Scan for the cell matching the given text and deliver its (X, Y) coordinate at center. 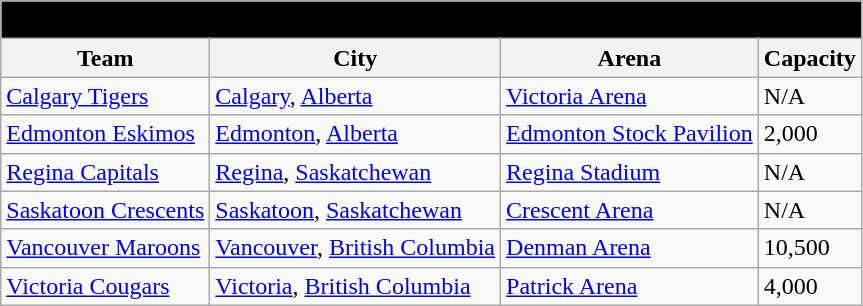
City (356, 58)
Victoria Cougars (106, 286)
Arena (630, 58)
Saskatoon, Saskatchewan (356, 210)
Calgary Tigers (106, 96)
Vancouver, British Columbia (356, 248)
Vancouver Maroons (106, 248)
Regina, Saskatchewan (356, 172)
Saskatoon Crescents (106, 210)
Patrick Arena (630, 286)
10,500 (810, 248)
Calgary, Alberta (356, 96)
Edmonton, Alberta (356, 134)
Regina Stadium (630, 172)
Victoria Arena (630, 96)
Crescent Arena (630, 210)
Denman Arena (630, 248)
Edmonton Stock Pavilion (630, 134)
Victoria, British Columbia (356, 286)
2,000 (810, 134)
Capacity (810, 58)
4,000 (810, 286)
Regina Capitals (106, 172)
Edmonton Eskimos (106, 134)
1924–25 Western Canada Hockey League (432, 20)
Team (106, 58)
